Search for the cell housing the specified text and yield its [X, Y] center coordinate. 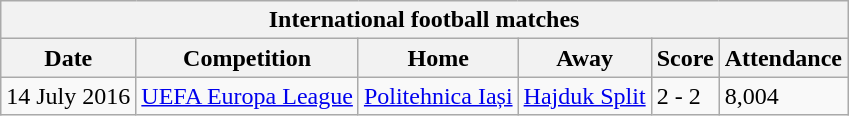
8,004 [783, 96]
2 - 2 [685, 96]
Home [438, 58]
Competition [248, 58]
Score [685, 58]
Hajduk Split [584, 96]
Away [584, 58]
Attendance [783, 58]
Politehnica Iași [438, 96]
International football matches [424, 20]
UEFA Europa League [248, 96]
14 July 2016 [68, 96]
Date [68, 58]
